For the text-containing cell, return its midpoint in [x, y] coordinate format. 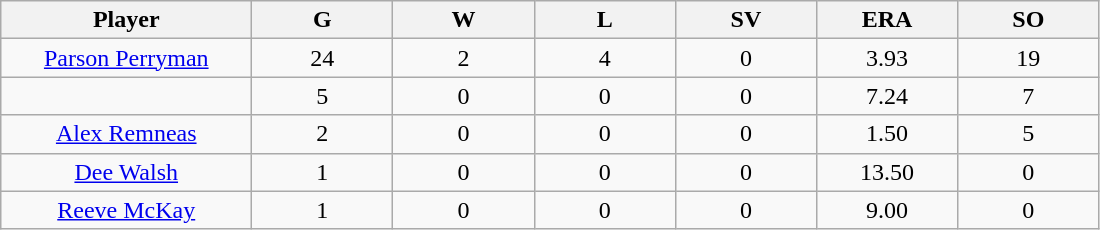
Reeve McKay [126, 210]
3.93 [886, 58]
G [322, 20]
7.24 [886, 96]
ERA [886, 20]
1.50 [886, 134]
9.00 [886, 210]
Parson Perryman [126, 58]
L [604, 20]
Alex Remneas [126, 134]
24 [322, 58]
19 [1028, 58]
W [464, 20]
SO [1028, 20]
7 [1028, 96]
Dee Walsh [126, 172]
13.50 [886, 172]
Player [126, 20]
4 [604, 58]
SV [746, 20]
